Extract the (X, Y) coordinate from the center of the cell holding the provided text.  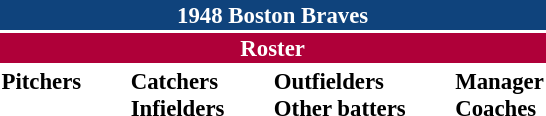
Roster (272, 48)
1948 Boston Braves (272, 15)
